Return the (X, Y) coordinate for the center point of the cell that contains the specified text.  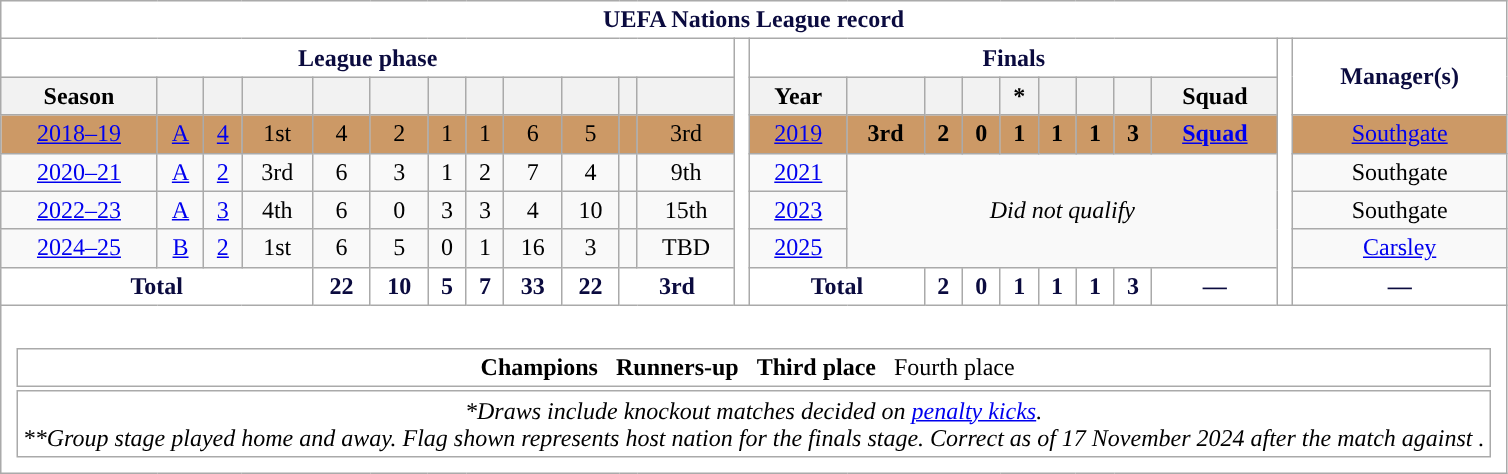
UEFA Nations League record (754, 20)
* (1019, 96)
2024–25 (79, 248)
Manager(s) (1400, 77)
2021 (798, 172)
B (180, 248)
33 (533, 286)
TBD (686, 248)
Carsley (1400, 248)
2022–23 (79, 210)
Champions Runners-up Third place Fourth place (753, 368)
League phase (368, 58)
2019 (798, 134)
Finals (1014, 58)
15th (686, 210)
Season (79, 96)
Year (798, 96)
4th (278, 210)
Did not qualify (1062, 210)
2018–19 (79, 134)
2020–21 (79, 172)
16 (533, 248)
9th (686, 172)
2023 (798, 210)
2025 (798, 248)
